Return (X, Y) of the center of cell containing provided text 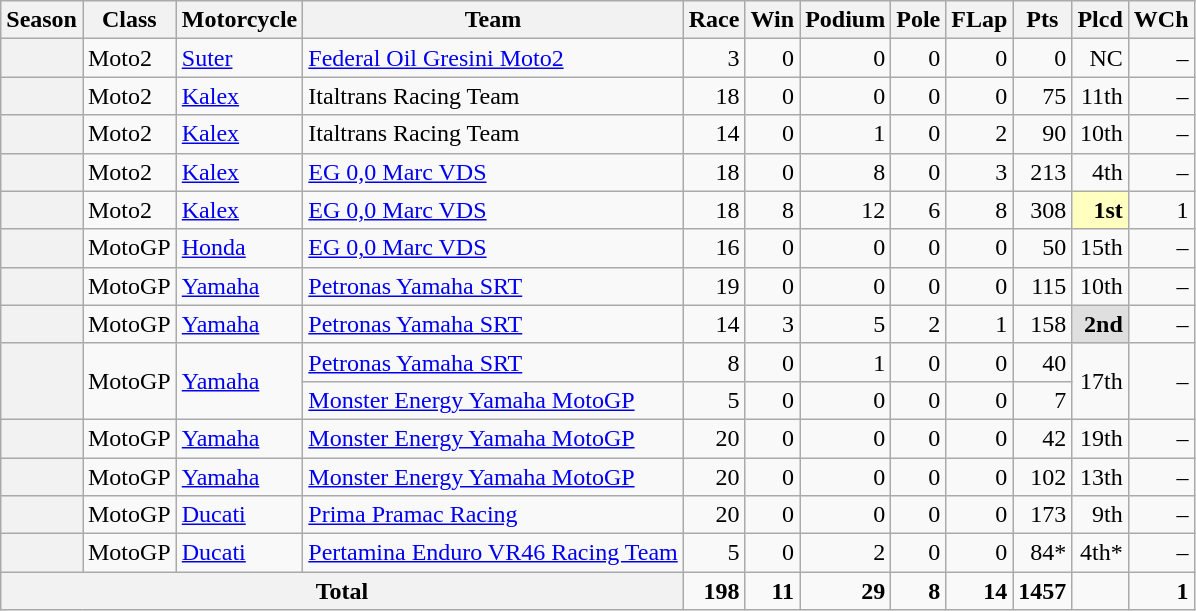
102 (1042, 477)
6 (918, 210)
115 (1042, 286)
Pole (918, 20)
308 (1042, 210)
213 (1042, 172)
15th (1100, 248)
4th* (1100, 553)
198 (714, 591)
75 (1042, 96)
13th (1100, 477)
Race (714, 20)
42 (1042, 438)
NC (1100, 58)
Team (493, 20)
29 (846, 591)
50 (1042, 248)
2nd (1100, 324)
40 (1042, 362)
Honda (240, 248)
Season (42, 20)
FLap (980, 20)
9th (1100, 515)
90 (1042, 134)
Pts (1042, 20)
173 (1042, 515)
Class (129, 20)
19th (1100, 438)
Federal Oil Gresini Moto2 (493, 58)
12 (846, 210)
Suter (240, 58)
Plcd (1100, 20)
Total (342, 591)
158 (1042, 324)
Win (772, 20)
4th (1100, 172)
1457 (1042, 591)
16 (714, 248)
7 (1042, 400)
19 (714, 286)
Motorcycle (240, 20)
17th (1100, 381)
Prima Pramac Racing (493, 515)
1st (1100, 210)
WCh (1161, 20)
84* (1042, 553)
Pertamina Enduro VR46 Racing Team (493, 553)
11th (1100, 96)
11 (772, 591)
Podium (846, 20)
